Find where the given text appears and provide that cell's center as (X, Y) coordinate. 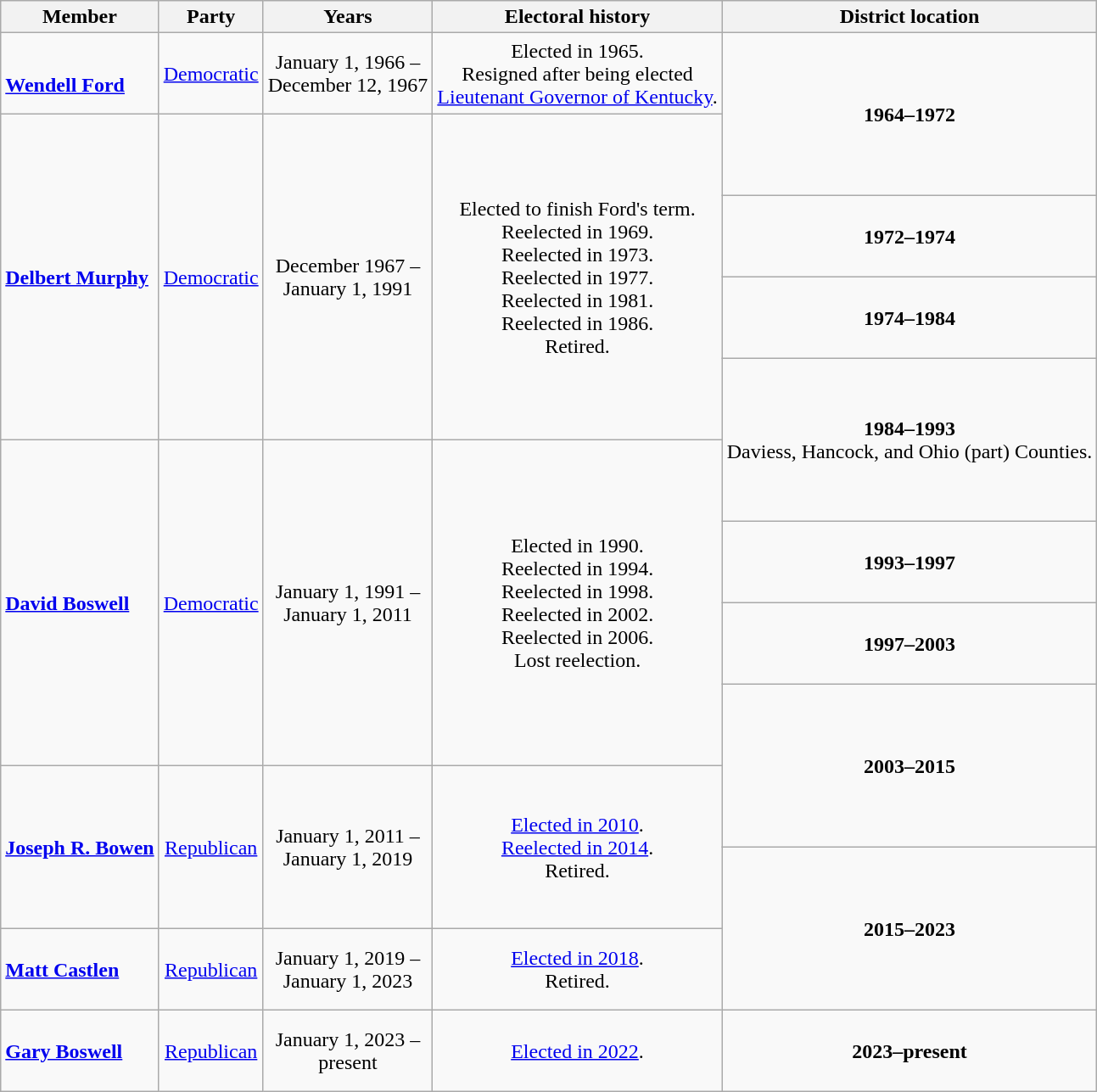
Electoral history (577, 17)
January 1, 1966 –December 12, 1967 (348, 74)
Elected in 2022. (577, 1051)
David Boswell (80, 603)
January 1, 2019 –January 1, 2023 (348, 970)
1997–2003 (910, 644)
1964–1972 (910, 115)
1972–1974 (910, 237)
January 1, 2011 –January 1, 2019 (348, 848)
1984–1993Daviess, Hancock, and Ohio (part) Counties. (910, 440)
January 1, 2023 –present (348, 1051)
Party (210, 17)
Years (348, 17)
District location (910, 17)
Wendell Ford (80, 74)
Elected in 1965.Resigned after being electedLieutenant Governor of Kentucky. (577, 74)
January 1, 1991 –January 1, 2011 (348, 603)
Matt Castlen (80, 970)
2023–present (910, 1051)
Member (80, 17)
Elected in 2018.Retired. (577, 970)
2003–2015 (910, 766)
2015–2023 (910, 929)
Elected in 2010.Reelected in 2014.Retired. (577, 848)
Gary Boswell (80, 1051)
December 1967 –January 1, 1991 (348, 277)
Joseph R. Bowen (80, 848)
Elected to finish Ford's term.Reelected in 1969.Reelected in 1973.Reelected in 1977.Reelected in 1981.Reelected in 1986.Retired. (577, 277)
Delbert Murphy (80, 277)
Elected in 1990.Reelected in 1994.Reelected in 1998.Reelected in 2002.Reelected in 2006.Lost reelection. (577, 603)
1993–1997 (910, 563)
1974–1984 (910, 318)
